Detect which cell encompasses the target text, then output its [X, Y] center coordinate. 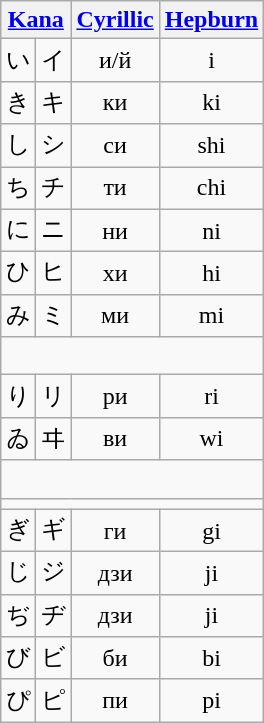
き [18, 102]
ピ [54, 700]
ち [18, 188]
gi [211, 530]
ги [115, 530]
ми [115, 316]
ゐ [18, 438]
chi [211, 188]
ぎ [18, 530]
ヰ [54, 438]
ニ [54, 230]
ギ [54, 530]
ひ [18, 274]
り [18, 396]
ミ [54, 316]
ви [115, 438]
mi [211, 316]
ヒ [54, 274]
си [115, 146]
ヂ [54, 616]
シ [54, 146]
じ [18, 574]
и/й [115, 60]
bi [211, 658]
ти [115, 188]
リ [54, 396]
ぢ [18, 616]
hi [211, 274]
ジ [54, 574]
に [18, 230]
キ [54, 102]
хи [115, 274]
shi [211, 146]
pi [211, 700]
ni [211, 230]
i [211, 60]
み [18, 316]
пи [115, 700]
い [18, 60]
ki [211, 102]
び [18, 658]
イ [54, 60]
ri [211, 396]
ни [115, 230]
し [18, 146]
ビ [54, 658]
チ [54, 188]
Cyrillic [115, 20]
ぴ [18, 700]
Kana [36, 20]
wi [211, 438]
Hepburn [211, 20]
ки [115, 102]
би [115, 658]
ри [115, 396]
